Detect which cell encompasses the target text, then output its [X, Y] center coordinate. 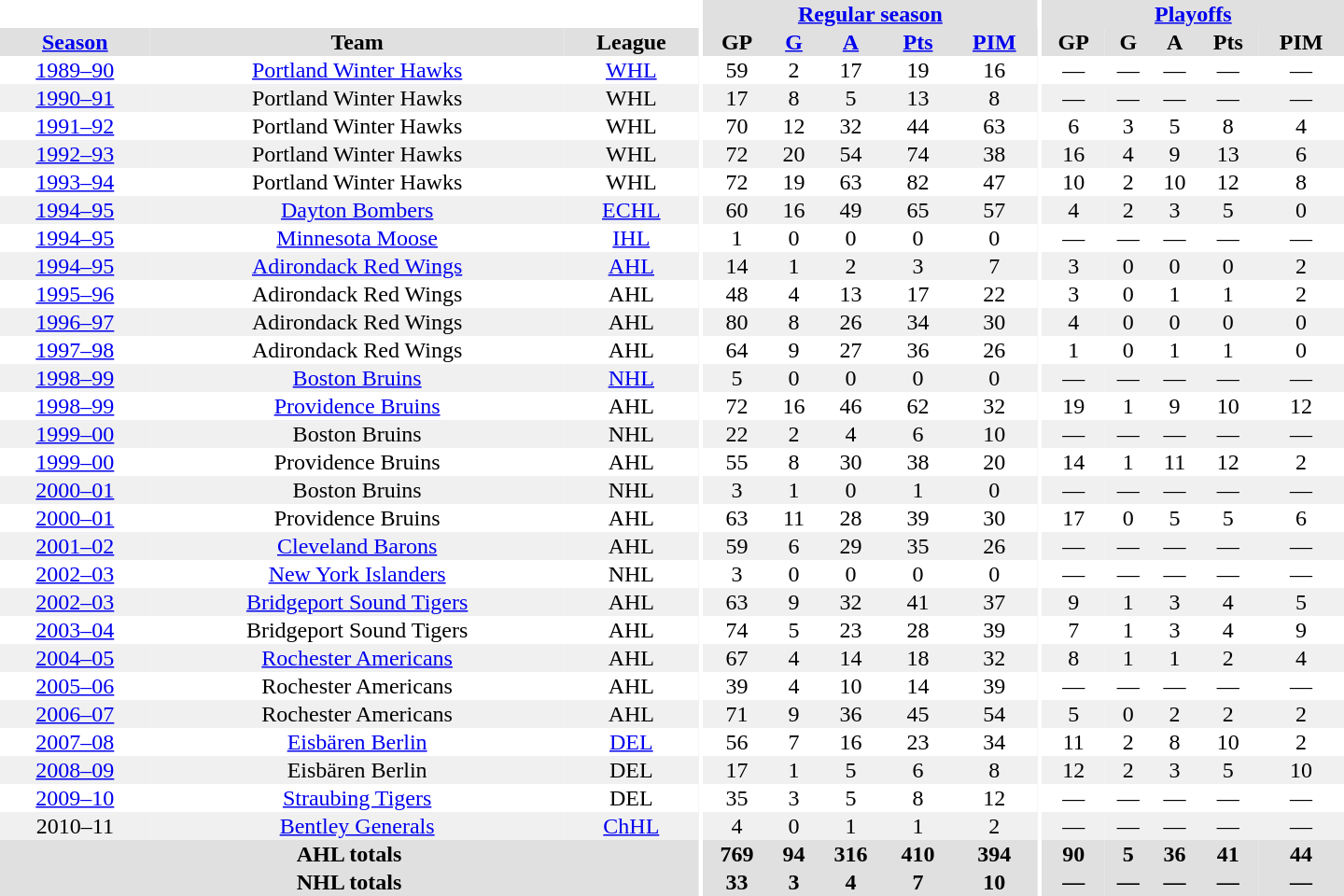
2007–08 [75, 742]
ChHL [631, 826]
71 [737, 714]
90 [1073, 854]
1992–93 [75, 154]
NHL totals [349, 882]
2003–04 [75, 630]
New York Islanders [357, 574]
1995–96 [75, 294]
60 [737, 210]
IHL [631, 238]
46 [850, 406]
Season [75, 42]
Cleveland Barons [357, 546]
Bentley Generals [357, 826]
62 [917, 406]
45 [917, 714]
80 [737, 322]
769 [737, 854]
37 [994, 602]
Playoffs [1193, 14]
56 [737, 742]
1990–91 [75, 98]
33 [737, 882]
1989–90 [75, 70]
394 [994, 854]
65 [917, 210]
70 [737, 126]
Straubing Tigers [357, 798]
Regular season [871, 14]
League [631, 42]
47 [994, 182]
2004–05 [75, 658]
18 [917, 658]
94 [794, 854]
Team [357, 42]
410 [917, 854]
ECHL [631, 210]
1991–92 [75, 126]
Dayton Bombers [357, 210]
29 [850, 546]
2006–07 [75, 714]
AHL totals [349, 854]
67 [737, 658]
49 [850, 210]
2009–10 [75, 798]
48 [737, 294]
1997–98 [75, 350]
2008–09 [75, 770]
2005–06 [75, 686]
2010–11 [75, 826]
55 [737, 462]
2001–02 [75, 546]
1993–94 [75, 182]
1996–97 [75, 322]
82 [917, 182]
64 [737, 350]
57 [994, 210]
Minnesota Moose [357, 238]
27 [850, 350]
316 [850, 854]
